Search for the cell housing the specified text and yield its (x, y) center coordinate. 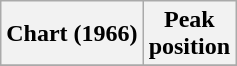
Chart (1966) (72, 34)
Peakposition (189, 34)
